Return [X, Y] of the center of cell containing provided text 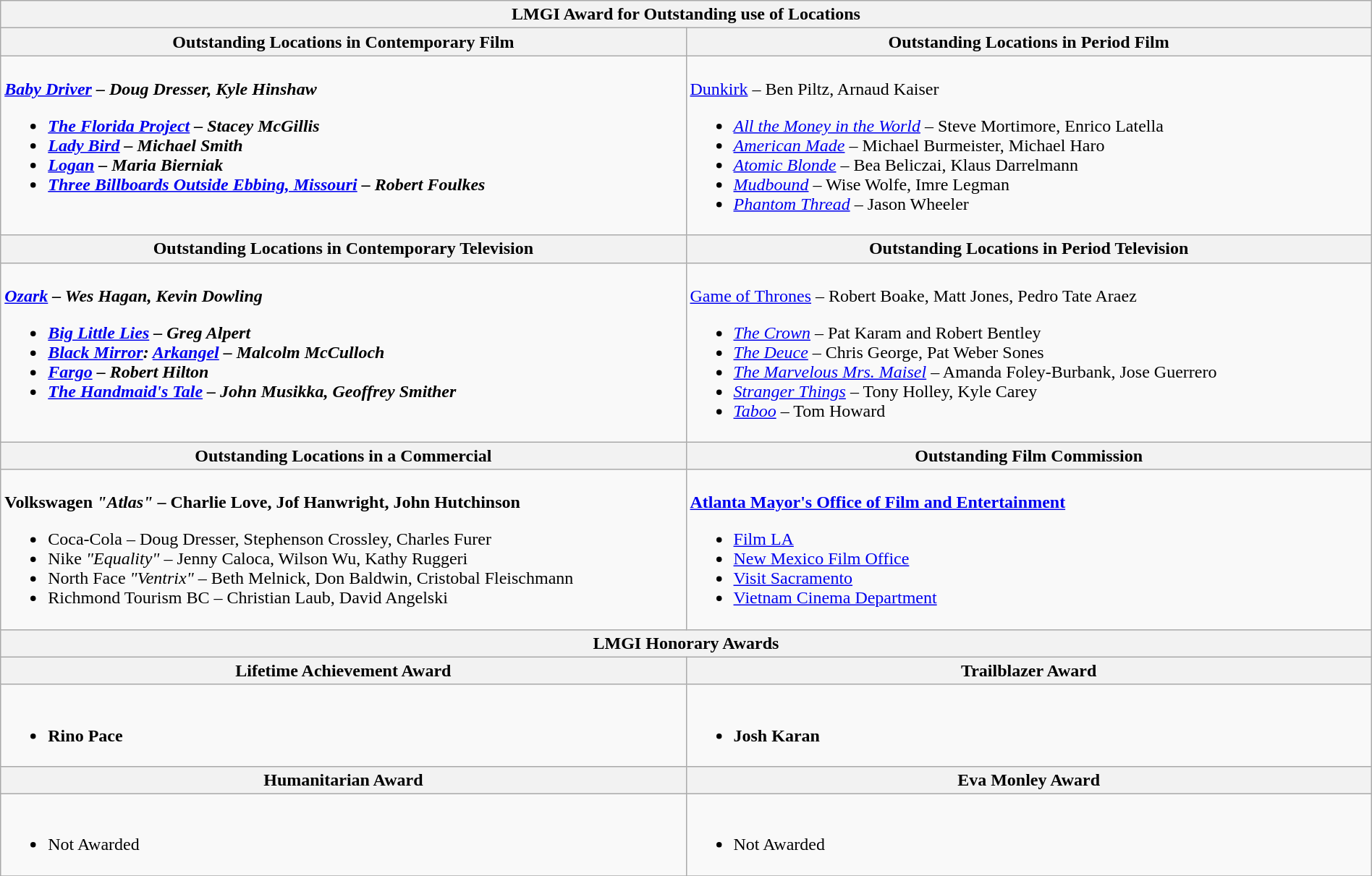
Outstanding Locations in Period Film [1029, 42]
Humanitarian Award [343, 780]
Rino Pace [343, 725]
LMGI Honorary Awards [686, 643]
Outstanding Locations in a Commercial [343, 456]
Eva Monley Award [1029, 780]
Outstanding Locations in Contemporary Television [343, 249]
Outstanding Film Commission [1029, 456]
Outstanding Locations in Period Television [1029, 249]
Josh Karan [1029, 725]
Atlanta Mayor's Office of Film and EntertainmentFilm LANew Mexico Film OfficeVisit SacramentoVietnam Cinema Department [1029, 550]
Trailblazer Award [1029, 671]
LMGI Award for Outstanding use of Locations [686, 14]
Outstanding Locations in Contemporary Film [343, 42]
Lifetime Achievement Award [343, 671]
